Find where the given text appears and provide that cell's center as [X, Y] coordinate. 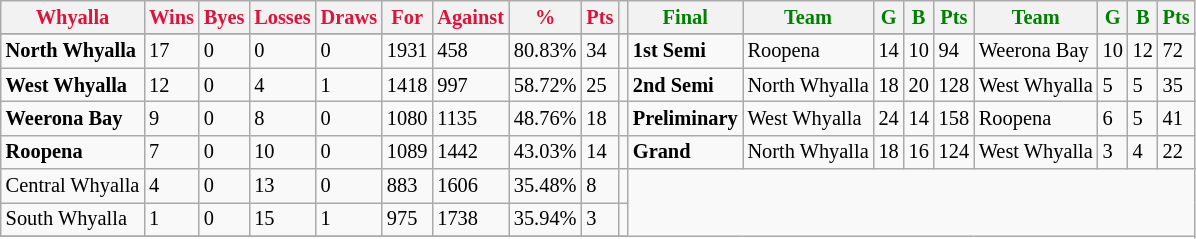
58.72% [546, 85]
Losses [282, 17]
35.48% [546, 186]
25 [600, 85]
9 [172, 118]
1606 [470, 186]
1089 [407, 152]
1442 [470, 152]
For [407, 17]
Whyalla [72, 17]
883 [407, 186]
1080 [407, 118]
35.94% [546, 219]
13 [282, 186]
7 [172, 152]
997 [470, 85]
24 [889, 118]
Draws [349, 17]
22 [1176, 152]
94 [954, 51]
15 [282, 219]
1135 [470, 118]
South Whyalla [72, 219]
128 [954, 85]
34 [600, 51]
975 [407, 219]
158 [954, 118]
41 [1176, 118]
Preliminary [686, 118]
% [546, 17]
16 [919, 152]
1738 [470, 219]
43.03% [546, 152]
124 [954, 152]
72 [1176, 51]
Wins [172, 17]
1931 [407, 51]
6 [1113, 118]
Final [686, 17]
Against [470, 17]
Grand [686, 152]
17 [172, 51]
20 [919, 85]
80.83% [546, 51]
1418 [407, 85]
Byes [224, 17]
1st Semi [686, 51]
35 [1176, 85]
458 [470, 51]
48.76% [546, 118]
2nd Semi [686, 85]
Central Whyalla [72, 186]
